For the text-containing cell, return its midpoint in (X, Y) coordinate format. 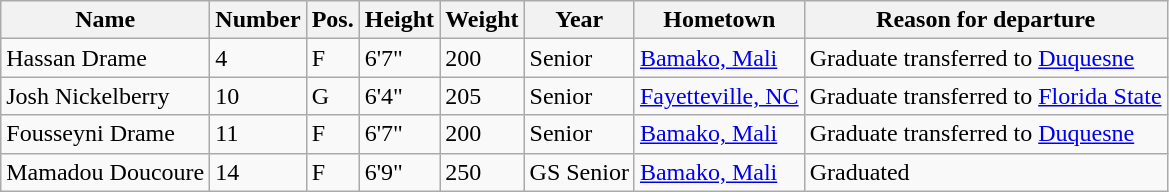
GS Senior (579, 172)
6'9" (399, 172)
10 (258, 96)
Name (106, 20)
250 (482, 172)
Josh Nickelberry (106, 96)
Fousseyni Drame (106, 134)
Fayetteville, NC (719, 96)
6'4" (399, 96)
Mamadou Doucoure (106, 172)
Year (579, 20)
Pos. (332, 20)
11 (258, 134)
Height (399, 20)
205 (482, 96)
Number (258, 20)
G (332, 96)
Weight (482, 20)
Graduate transferred to Florida State (986, 96)
Reason for departure (986, 20)
Hometown (719, 20)
Hassan Drame (106, 58)
14 (258, 172)
Graduated (986, 172)
4 (258, 58)
